Search for the cell housing the specified text and yield its (X, Y) center coordinate. 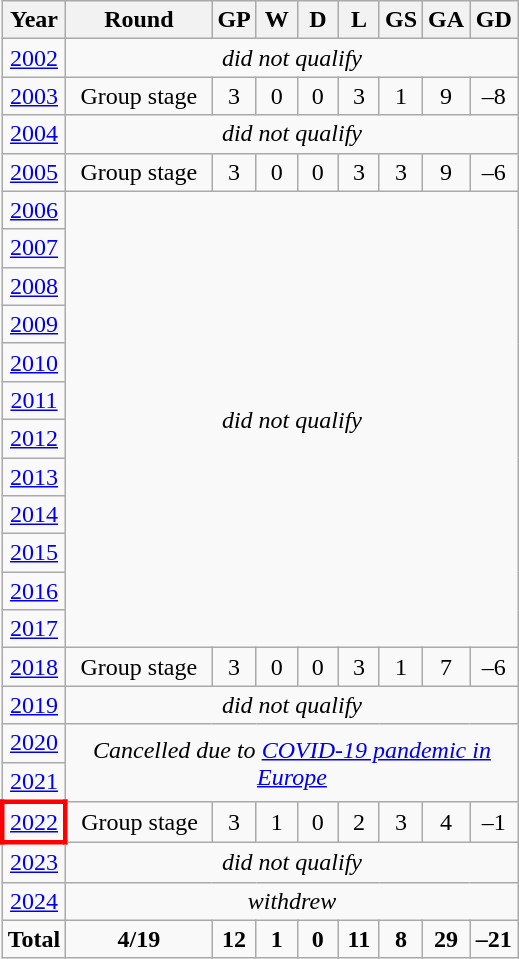
2020 (34, 743)
2015 (34, 553)
4/19 (139, 939)
–8 (494, 96)
12 (234, 939)
7 (446, 667)
2017 (34, 629)
GD (494, 20)
Total (34, 939)
4 (446, 822)
2022 (34, 822)
8 (400, 939)
2 (358, 822)
2003 (34, 96)
2016 (34, 591)
2004 (34, 134)
2023 (34, 863)
2014 (34, 515)
W (276, 20)
2006 (34, 210)
GS (400, 20)
2018 (34, 667)
2005 (34, 172)
–21 (494, 939)
2007 (34, 248)
2012 (34, 438)
2008 (34, 286)
Year (34, 20)
2009 (34, 324)
withdrew (292, 901)
GP (234, 20)
11 (358, 939)
–1 (494, 822)
2019 (34, 705)
29 (446, 939)
2002 (34, 58)
2024 (34, 901)
2013 (34, 477)
D (318, 20)
2021 (34, 782)
Round (139, 20)
2011 (34, 400)
2010 (34, 362)
L (358, 20)
GA (446, 20)
Cancelled due to COVID-19 pandemic in Europe (292, 763)
